Provide the (x, y) coordinate of the cell's center where the given text is located.  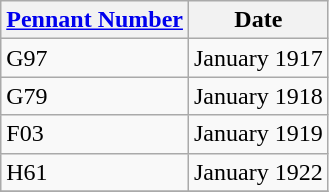
H61 (95, 172)
F03 (95, 134)
G79 (95, 96)
January 1918 (258, 96)
January 1922 (258, 172)
January 1917 (258, 58)
January 1919 (258, 134)
Date (258, 20)
Pennant Number (95, 20)
G97 (95, 58)
